Return the [x, y] coordinate for the center point of the cell that contains the specified text.  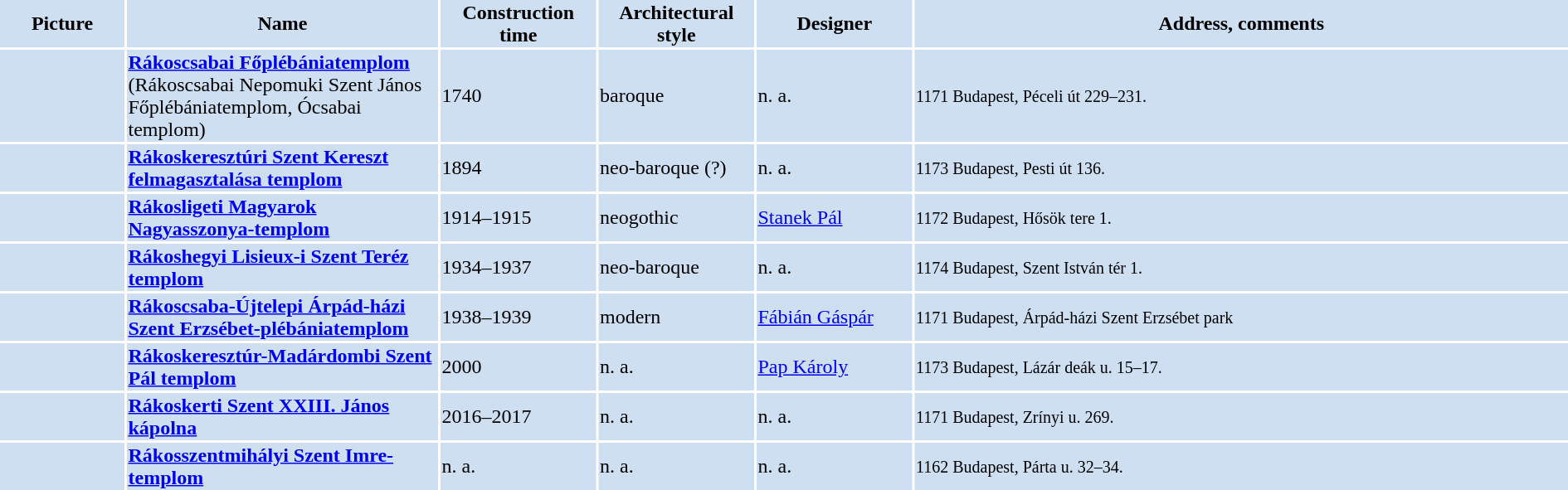
1173 Budapest, Pesti út 136. [1241, 167]
Stanek Pál [835, 217]
2016–2017 [519, 416]
Rákoscsabai Főplébániatemplom (Rákoscsabai Nepomuki Szent János Főplébániatemplom, Ócsabai templom) [282, 96]
Rákosszentmihályi Szent Imre-templom [282, 466]
1894 [519, 167]
modern [677, 317]
1934–1937 [519, 267]
1914–1915 [519, 217]
Rákoshegyi Lisieux-i Szent Teréz templom [282, 267]
1938–1939 [519, 317]
Pap Károly [835, 366]
Fábián Gáspár [835, 317]
neogothic [677, 217]
1171 Budapest, Zrínyi u. 269. [1241, 416]
neo-baroque (?) [677, 167]
Rákoskerti Szent XXIII. János kápolna [282, 416]
Rákosligeti Magyarok Nagyasszonya-templom [282, 217]
1162 Budapest, Párta u. 32–34. [1241, 466]
Construction time [519, 23]
1174 Budapest, Szent István tér 1. [1241, 267]
2000 [519, 366]
Rákoskeresztúr-Madárdombi Szent Pál templom [282, 366]
Rákoscsaba-Újtelepi Árpád-házi Szent Erzsébet-plébániatemplom [282, 317]
1172 Budapest, Hősök tere 1. [1241, 217]
Name [282, 23]
Architectural style [677, 23]
baroque [677, 96]
Picture [62, 23]
1740 [519, 96]
1171 Budapest, Péceli út 229–231. [1241, 96]
Address, comments [1241, 23]
Rákoskeresztúri Szent Kereszt felmagasztalása templom [282, 167]
neo-baroque [677, 267]
Designer [835, 23]
1173 Budapest, Lázár deák u. 15–17. [1241, 366]
1171 Budapest, Árpád-házi Szent Erzsébet park [1241, 317]
